Scan for the cell matching the given text and deliver its (X, Y) coordinate at center. 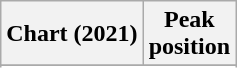
Chart (2021) (72, 34)
Peakposition (189, 34)
